Search for the cell housing the specified text and yield its [x, y] center coordinate. 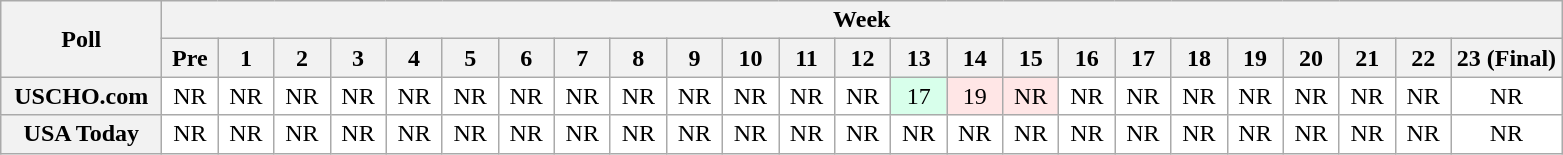
21 [1367, 58]
1 [246, 58]
6 [526, 58]
9 [694, 58]
8 [638, 58]
5 [470, 58]
12 [863, 58]
20 [1311, 58]
7 [582, 58]
3 [358, 58]
11 [806, 58]
Week [862, 20]
4 [414, 58]
14 [975, 58]
Poll [82, 39]
2 [302, 58]
18 [1199, 58]
USA Today [82, 134]
Pre [190, 58]
23 (Final) [1506, 58]
16 [1087, 58]
15 [1031, 58]
13 [919, 58]
10 [750, 58]
22 [1423, 58]
USCHO.com [82, 96]
